Search for the cell housing the specified text and yield its (X, Y) center coordinate. 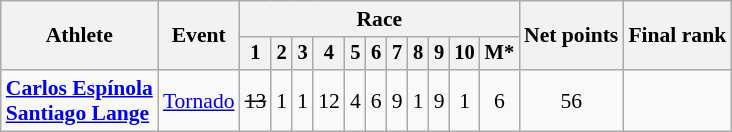
Net points (571, 36)
Event (199, 36)
13 (256, 100)
3 (302, 54)
Final rank (677, 36)
2 (282, 54)
Athlete (80, 36)
5 (356, 54)
M* (500, 54)
7 (398, 54)
Carlos EspínolaSantiago Lange (80, 100)
56 (571, 100)
8 (418, 54)
Tornado (199, 100)
10 (465, 54)
12 (329, 100)
Race (380, 19)
